Return [x, y] of the center of cell containing provided text 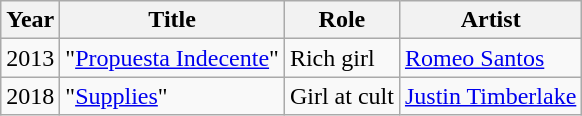
Rich girl [342, 58]
2018 [30, 96]
Girl at cult [342, 96]
"Supplies" [172, 96]
Justin Timberlake [490, 96]
Artist [490, 20]
2013 [30, 58]
Title [172, 20]
Year [30, 20]
"Propuesta Indecente" [172, 58]
Role [342, 20]
Romeo Santos [490, 58]
